Pinpoint the cell where the given text exists, returning its [X, Y] midpoint coordinate. 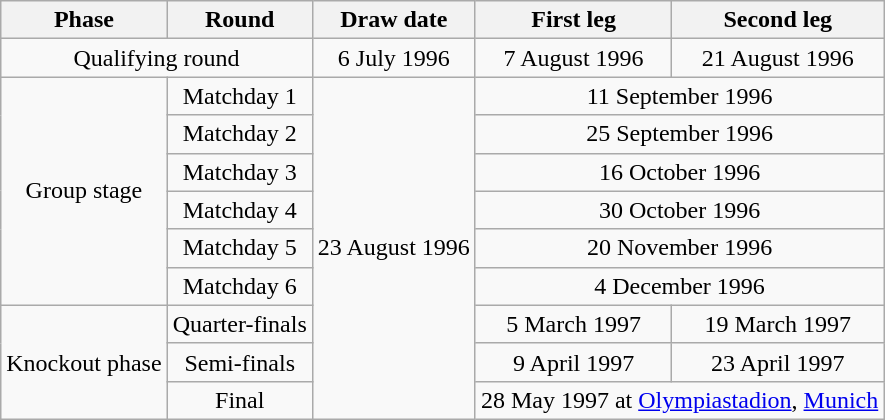
Phase [84, 20]
Final [240, 400]
Knockout phase [84, 362]
Round [240, 20]
Second leg [778, 20]
Qualifying round [157, 58]
19 March 1997 [778, 324]
7 August 1996 [573, 58]
Matchday 3 [240, 172]
Quarter-finals [240, 324]
Matchday 6 [240, 286]
Group stage [84, 191]
6 July 1996 [394, 58]
20 November 1996 [679, 248]
Matchday 1 [240, 96]
4 December 1996 [679, 286]
9 April 1997 [573, 362]
5 March 1997 [573, 324]
25 September 1996 [679, 134]
23 August 1996 [394, 248]
16 October 1996 [679, 172]
30 October 1996 [679, 210]
21 August 1996 [778, 58]
First leg [573, 20]
11 September 1996 [679, 96]
Matchday 5 [240, 248]
Semi-finals [240, 362]
28 May 1997 at Olympiastadion, Munich [679, 400]
Matchday 2 [240, 134]
Draw date [394, 20]
23 April 1997 [778, 362]
Matchday 4 [240, 210]
